Capture the cell that displays the provided text and extract its (x, y) central coordinate. 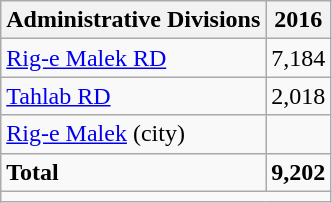
7,184 (298, 58)
2,018 (298, 96)
Total (134, 172)
Rig-e Malek (city) (134, 134)
2016 (298, 20)
Tahlab RD (134, 96)
Rig-e Malek RD (134, 58)
9,202 (298, 172)
Administrative Divisions (134, 20)
